From the cell containing the given text, extract its center point as [X, Y] coordinate. 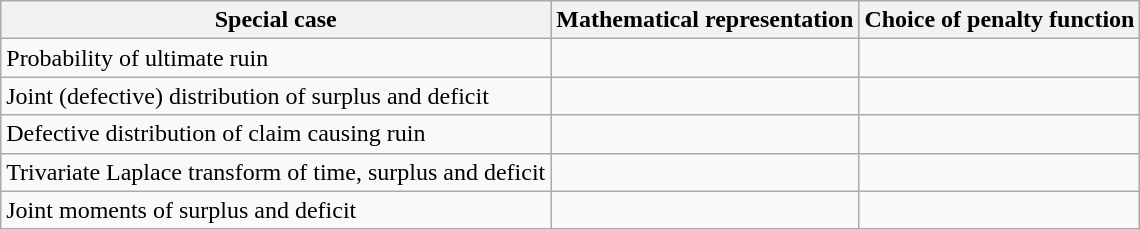
Joint (defective) distribution of surplus and deficit [276, 96]
Trivariate Laplace transform of time, surplus and deficit [276, 172]
Joint moments of surplus and deficit [276, 210]
Mathematical representation [705, 20]
Defective distribution of claim causing ruin [276, 134]
Special case [276, 20]
Choice of penalty function [1000, 20]
Probability of ultimate ruin [276, 58]
